For the text-containing cell, return its midpoint in [x, y] coordinate format. 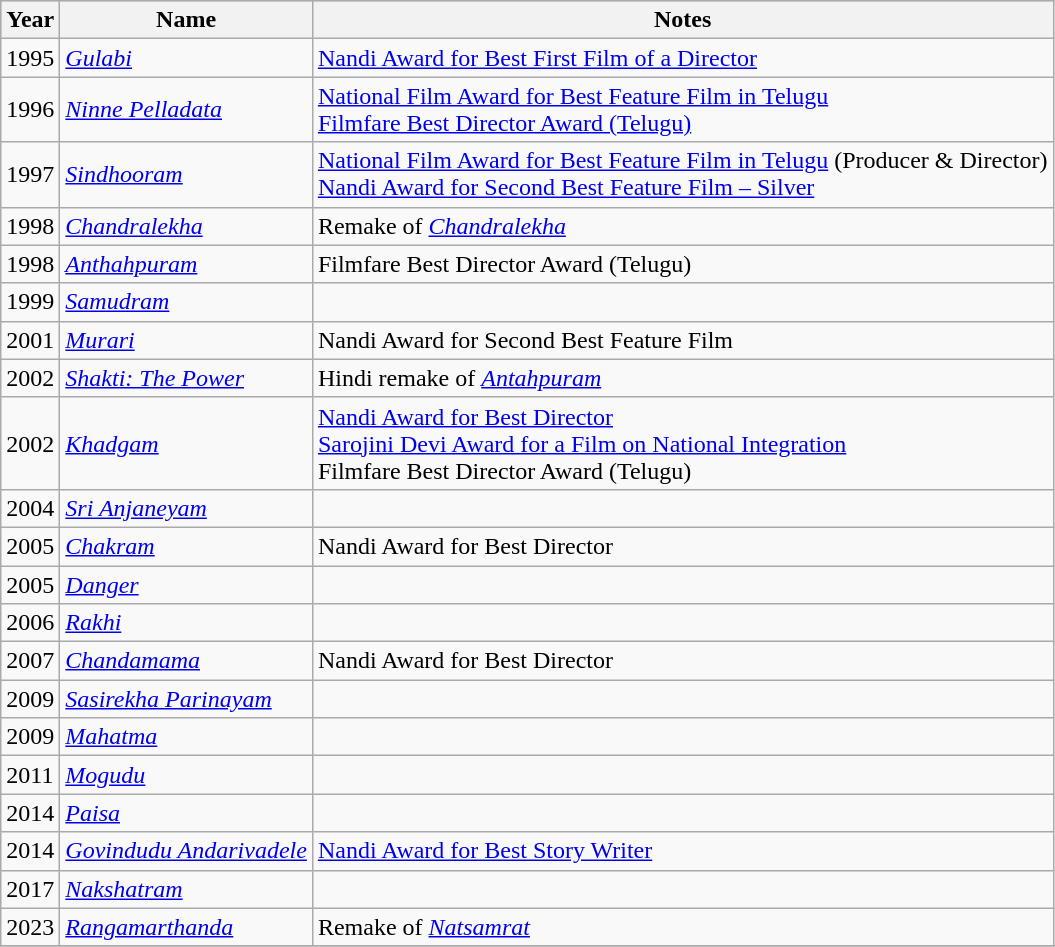
Sindhooram [186, 174]
Notes [682, 20]
Sasirekha Parinayam [186, 699]
2023 [30, 927]
National Film Award for Best Feature Film in Telugu (Producer & Director)Nandi Award for Second Best Feature Film – Silver [682, 174]
Anthahpuram [186, 264]
2004 [30, 508]
2011 [30, 775]
2017 [30, 889]
Paisa [186, 813]
Gulabi [186, 58]
1996 [30, 110]
Nakshatram [186, 889]
Danger [186, 585]
Rangamarthanda [186, 927]
2007 [30, 661]
Chandralekha [186, 226]
Samudram [186, 302]
Name [186, 20]
Year [30, 20]
2006 [30, 623]
Nandi Award for Best DirectorSarojini Devi Award for a Film on National IntegrationFilmfare Best Director Award (Telugu) [682, 443]
Nandi Award for Second Best Feature Film [682, 340]
Shakti: The Power [186, 378]
1997 [30, 174]
National Film Award for Best Feature Film in TeluguFilmfare Best Director Award (Telugu) [682, 110]
Hindi remake of Antahpuram [682, 378]
Mahatma [186, 737]
Khadgam [186, 443]
Govindudu Andarivadele [186, 851]
Filmfare Best Director Award (Telugu) [682, 264]
2001 [30, 340]
Chandamama [186, 661]
Nandi Award for Best Story Writer [682, 851]
Remake of Chandralekha [682, 226]
Ninne Pelladata [186, 110]
Remake of Natsamrat [682, 927]
1995 [30, 58]
Mogudu [186, 775]
1999 [30, 302]
Chakram [186, 546]
Murari [186, 340]
Rakhi [186, 623]
Nandi Award for Best First Film of a Director [682, 58]
Sri Anjaneyam [186, 508]
